Scan for the cell matching the given text and deliver its (x, y) coordinate at center. 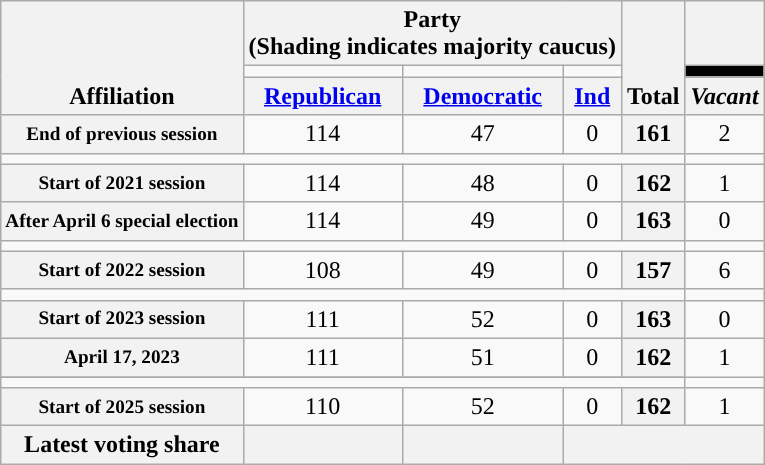
Start of 2025 session (122, 407)
Democratic (482, 96)
48 (482, 183)
End of previous session (122, 134)
108 (322, 270)
47 (482, 134)
Latest voting share (122, 445)
Republican (322, 96)
Affiliation (122, 58)
Vacant (724, 96)
Party (Shading indicates majority caucus) (432, 34)
Start of 2022 session (122, 270)
Total (653, 58)
161 (653, 134)
April 17, 2023 (122, 357)
110 (322, 407)
157 (653, 270)
Start of 2023 session (122, 319)
Ind (592, 96)
Start of 2021 session (122, 183)
2 (724, 134)
6 (724, 270)
51 (482, 357)
After April 6 special election (122, 221)
